Scan for the cell matching the given text and deliver its [x, y] coordinate at center. 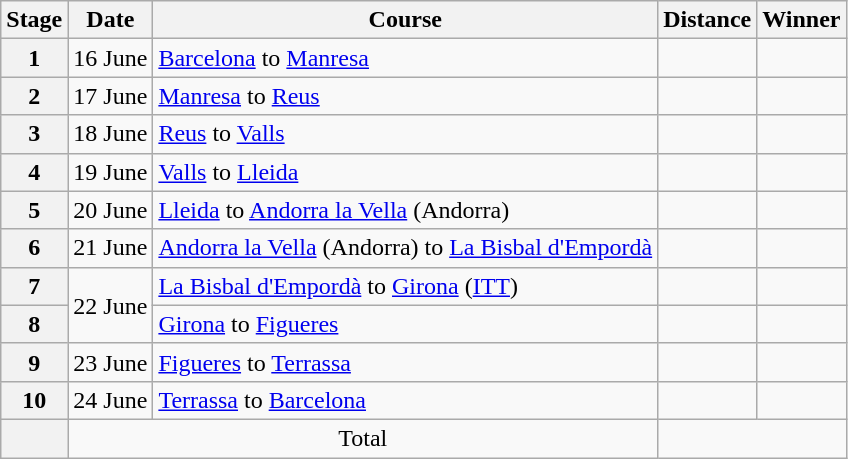
Valls to Lleida [406, 172]
19 June [110, 172]
22 June [110, 305]
2 [34, 96]
Figueres to Terrassa [406, 362]
5 [34, 210]
1 [34, 58]
4 [34, 172]
Distance [708, 20]
Course [406, 20]
16 June [110, 58]
Reus to Valls [406, 134]
Andorra la Vella (Andorra) to La Bisbal d'Empordà [406, 248]
Total [363, 438]
La Bisbal d'Empordà to Girona (ITT) [406, 286]
9 [34, 362]
Barcelona to Manresa [406, 58]
Lleida to Andorra la Vella (Andorra) [406, 210]
6 [34, 248]
18 June [110, 134]
Girona to Figueres [406, 324]
Manresa to Reus [406, 96]
8 [34, 324]
3 [34, 134]
10 [34, 400]
7 [34, 286]
Winner [802, 20]
Terrassa to Barcelona [406, 400]
23 June [110, 362]
17 June [110, 96]
Stage [34, 20]
Date [110, 20]
20 June [110, 210]
24 June [110, 400]
21 June [110, 248]
